Output the (X, Y) coordinate of the center of the cell containing the given text.  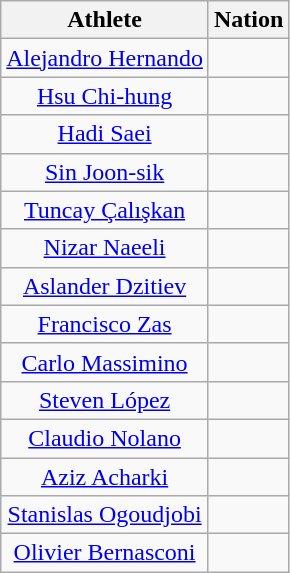
Olivier Bernasconi (105, 553)
Alejandro Hernando (105, 58)
Hadi Saei (105, 134)
Francisco Zas (105, 324)
Sin Joon-sik (105, 172)
Steven López (105, 400)
Claudio Nolano (105, 438)
Athlete (105, 20)
Aslander Dzitiev (105, 286)
Nizar Naeeli (105, 248)
Aziz Acharki (105, 477)
Nation (248, 20)
Hsu Chi-hung (105, 96)
Carlo Massimino (105, 362)
Stanislas Ogoudjobi (105, 515)
Tuncay Çalışkan (105, 210)
